Scan for the cell matching the given text and deliver its [x, y] coordinate at center. 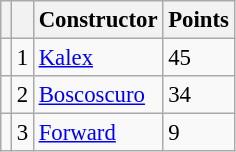
Boscoscuro [98, 95]
1 [22, 58]
Forward [98, 133]
2 [22, 95]
3 [22, 133]
45 [198, 58]
34 [198, 95]
Points [198, 20]
9 [198, 133]
Constructor [98, 20]
Kalex [98, 58]
